Extract the (x, y) coordinate from the center of the cell holding the provided text.  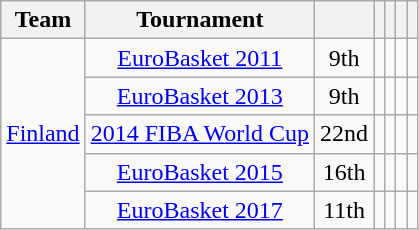
22nd (344, 134)
EuroBasket 2015 (200, 172)
Team (43, 20)
EuroBasket 2011 (200, 58)
11th (344, 210)
Finland (43, 134)
Tournament (200, 20)
EuroBasket 2013 (200, 96)
2014 FIBA World Cup (200, 134)
EuroBasket 2017 (200, 210)
16th (344, 172)
